Capture the cell that displays the provided text and extract its (X, Y) central coordinate. 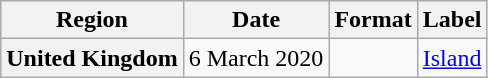
Label (452, 20)
Island (452, 58)
Format (373, 20)
United Kingdom (92, 58)
6 March 2020 (256, 58)
Date (256, 20)
Region (92, 20)
